Find where the given text appears and provide that cell's center as (x, y) coordinate. 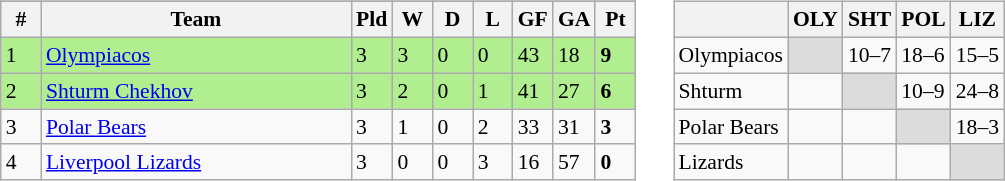
L (493, 20)
Liverpool Lizards (196, 162)
GF (533, 20)
Pt (615, 20)
LIZ (978, 20)
Pld (372, 20)
6 (615, 91)
15–5 (978, 55)
# (21, 20)
Shturm Chekhov (196, 91)
10–7 (870, 55)
Team (196, 20)
4 (21, 162)
OLY (816, 20)
POL (924, 20)
24–8 (978, 91)
D (452, 20)
33 (533, 127)
41 (533, 91)
9 (615, 55)
GA (574, 20)
27 (574, 91)
18–3 (978, 127)
16 (533, 162)
Shturm (731, 91)
31 (574, 127)
18 (574, 55)
10–9 (924, 91)
SHT (870, 20)
Lizards (731, 162)
18–6 (924, 55)
W (412, 20)
57 (574, 162)
43 (533, 55)
